Find where the given text appears and provide that cell's center as [x, y] coordinate. 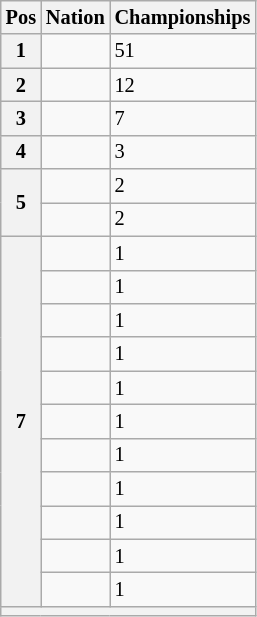
4 [21, 152]
12 [183, 85]
Championships [183, 17]
Pos [21, 17]
Nation [76, 17]
51 [183, 51]
5 [21, 202]
